Search for the cell housing the specified text and yield its (X, Y) center coordinate. 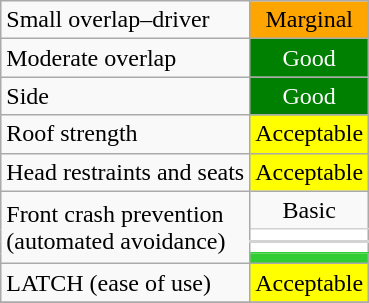
Side (126, 96)
Head restraints and seats (126, 172)
Roof strength (126, 134)
Marginal (310, 20)
Basic (310, 210)
LATCH (ease of use) (126, 283)
Small overlap–driver (126, 20)
Front crash prevention(automated avoidance) (126, 228)
Moderate overlap (126, 58)
